Provide the (X, Y) coordinate of the cell's center where the given text is located.  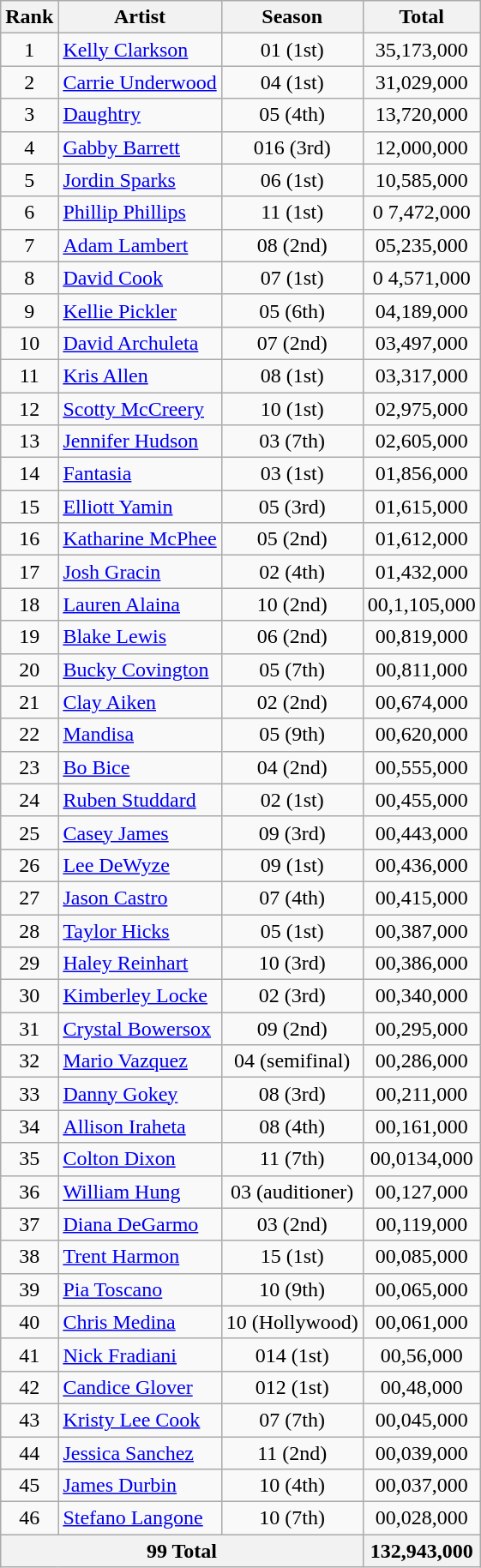
10 (29, 343)
11 (7th) (292, 1159)
13,720,000 (422, 115)
Carrie Underwood (140, 82)
Kelly Clarkson (140, 50)
Lee DeWyze (140, 865)
Season (292, 17)
25 (29, 832)
Colton Dixon (140, 1159)
Lauren Alaina (140, 604)
00,161,000 (422, 1126)
31,029,000 (422, 82)
34 (29, 1126)
00,085,000 (422, 1257)
00,56,000 (422, 1355)
05 (3rd) (292, 507)
Nick Fradiani (140, 1355)
00,037,000 (422, 1486)
01 (1st) (292, 50)
Chris Medina (140, 1322)
7 (29, 245)
00,340,000 (422, 996)
40 (29, 1322)
02,975,000 (422, 409)
Casey James (140, 832)
15 (1st) (292, 1257)
Adam Lambert (140, 245)
33 (29, 1094)
27 (29, 898)
26 (29, 865)
06 (2nd) (292, 637)
35,173,000 (422, 50)
00,045,000 (422, 1420)
08 (1st) (292, 375)
00,127,000 (422, 1192)
00,443,000 (422, 832)
10 (3rd) (292, 964)
00,415,000 (422, 898)
Stefano Langone (140, 1518)
01,856,000 (422, 474)
00,286,000 (422, 1061)
04 (semifinal) (292, 1061)
01,432,000 (422, 572)
12,000,000 (422, 147)
Clay Aiken (140, 702)
05 (7th) (292, 670)
30 (29, 996)
44 (29, 1453)
Candice Glover (140, 1387)
08 (3rd) (292, 1094)
0 7,472,000 (422, 213)
05 (1st) (292, 930)
02 (1st) (292, 800)
00,455,000 (422, 800)
012 (1st) (292, 1387)
Gabby Barrett (140, 147)
Rank (29, 17)
Haley Reinhart (140, 964)
05 (6th) (292, 310)
Katharine McPhee (140, 539)
132,943,000 (422, 1551)
07 (4th) (292, 898)
Daughtry (140, 115)
01,615,000 (422, 507)
6 (29, 213)
5 (29, 180)
04 (2nd) (292, 767)
05 (2nd) (292, 539)
23 (29, 767)
07 (7th) (292, 1420)
05 (4th) (292, 115)
00,065,000 (422, 1289)
00,436,000 (422, 865)
13 (29, 442)
00,0134,000 (422, 1159)
42 (29, 1387)
Diana DeGarmo (140, 1224)
17 (29, 572)
David Archuleta (140, 343)
03 (1st) (292, 474)
10 (7th) (292, 1518)
07 (2nd) (292, 343)
09 (1st) (292, 865)
Crystal Bowersox (140, 1029)
36 (29, 1192)
18 (29, 604)
Fantasia (140, 474)
02 (3rd) (292, 996)
05,235,000 (422, 245)
11 (1st) (292, 213)
00,1,105,000 (422, 604)
Trent Harmon (140, 1257)
00,387,000 (422, 930)
15 (29, 507)
11 (2nd) (292, 1453)
James Durbin (140, 1486)
014 (1st) (292, 1355)
46 (29, 1518)
00,811,000 (422, 670)
Allison Iraheta (140, 1126)
10 (Hollywood) (292, 1322)
00,028,000 (422, 1518)
31 (29, 1029)
00,211,000 (422, 1094)
03,317,000 (422, 375)
Jennifer Hudson (140, 442)
99 Total (182, 1551)
04 (1st) (292, 82)
03,497,000 (422, 343)
10 (2nd) (292, 604)
Bo Bice (140, 767)
28 (29, 930)
Jordin Sparks (140, 180)
00,061,000 (422, 1322)
04,189,000 (422, 310)
32 (29, 1061)
Mandisa (140, 735)
07 (1st) (292, 278)
21 (29, 702)
Kimberley Locke (140, 996)
00,674,000 (422, 702)
Kristy Lee Cook (140, 1420)
41 (29, 1355)
00,386,000 (422, 964)
Phillip Phillips (140, 213)
00,555,000 (422, 767)
06 (1st) (292, 180)
02 (2nd) (292, 702)
12 (29, 409)
1 (29, 50)
03 (7th) (292, 442)
Pia Toscano (140, 1289)
09 (3rd) (292, 832)
Josh Gracin (140, 572)
William Hung (140, 1192)
3 (29, 115)
Artist (140, 17)
00,039,000 (422, 1453)
19 (29, 637)
Ruben Studdard (140, 800)
Jason Castro (140, 898)
35 (29, 1159)
Kellie Pickler (140, 310)
05 (9th) (292, 735)
Jessica Sanchez (140, 1453)
2 (29, 82)
14 (29, 474)
Scotty McCreery (140, 409)
29 (29, 964)
38 (29, 1257)
8 (29, 278)
10 (4th) (292, 1486)
00,620,000 (422, 735)
9 (29, 310)
016 (3rd) (292, 147)
08 (2nd) (292, 245)
10,585,000 (422, 180)
Kris Allen (140, 375)
45 (29, 1486)
Taylor Hicks (140, 930)
Danny Gokey (140, 1094)
22 (29, 735)
03 (auditioner) (292, 1192)
Elliott Yamin (140, 507)
00,819,000 (422, 637)
37 (29, 1224)
02 (4th) (292, 572)
09 (2nd) (292, 1029)
08 (4th) (292, 1126)
11 (29, 375)
00,295,000 (422, 1029)
0 4,571,000 (422, 278)
00,48,000 (422, 1387)
01,612,000 (422, 539)
00,119,000 (422, 1224)
16 (29, 539)
02,605,000 (422, 442)
24 (29, 800)
03 (2nd) (292, 1224)
4 (29, 147)
Total (422, 17)
10 (1st) (292, 409)
39 (29, 1289)
Bucky Covington (140, 670)
43 (29, 1420)
Mario Vazquez (140, 1061)
Blake Lewis (140, 637)
20 (29, 670)
10 (9th) (292, 1289)
David Cook (140, 278)
